Capture the cell that displays the provided text and extract its (X, Y) central coordinate. 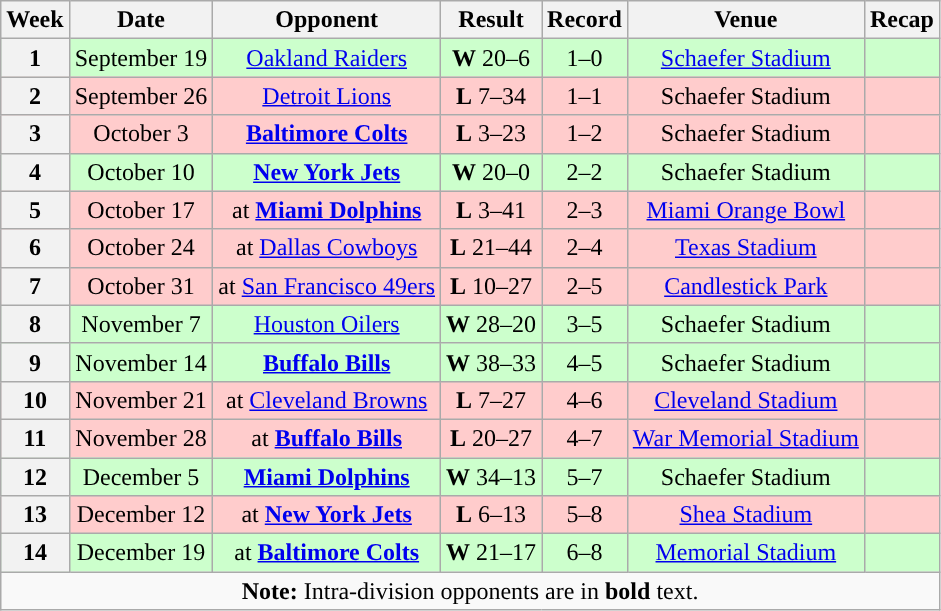
Date (141, 20)
W 20–0 (492, 172)
11 (35, 438)
November 21 (141, 400)
Week (35, 20)
War Memorial Stadium (746, 438)
L 6–13 (492, 515)
November 28 (141, 438)
9 (35, 362)
8 (35, 324)
5–7 (585, 477)
October 24 (141, 248)
Miami Dolphins (327, 477)
L 3–23 (492, 134)
3–5 (585, 324)
12 (35, 477)
W 20–6 (492, 58)
6–8 (585, 553)
at New York Jets (327, 515)
Cleveland Stadium (746, 400)
Memorial Stadium (746, 553)
at Dallas Cowboys (327, 248)
Baltimore Colts (327, 134)
3 (35, 134)
Detroit Lions (327, 96)
L 20–27 (492, 438)
L 7–27 (492, 400)
L 3–41 (492, 210)
Miami Orange Bowl (746, 210)
Result (492, 20)
10 (35, 400)
14 (35, 553)
7 (35, 286)
October 31 (141, 286)
December 12 (141, 515)
September 19 (141, 58)
L 7–34 (492, 96)
2–2 (585, 172)
October 17 (141, 210)
Oakland Raiders (327, 58)
2–4 (585, 248)
December 19 (141, 553)
5–8 (585, 515)
October 3 (141, 134)
Opponent (327, 20)
4–7 (585, 438)
W 21–17 (492, 553)
Houston Oilers (327, 324)
W 28–20 (492, 324)
December 5 (141, 477)
W 38–33 (492, 362)
Recap (902, 20)
Note: Intra-division opponents are in bold text. (470, 591)
November 14 (141, 362)
2 (35, 96)
4–5 (585, 362)
L 21–44 (492, 248)
Record (585, 20)
Venue (746, 20)
1 (35, 58)
at San Francisco 49ers (327, 286)
September 26 (141, 96)
6 (35, 248)
November 7 (141, 324)
at Cleveland Browns (327, 400)
4 (35, 172)
Texas Stadium (746, 248)
L 10–27 (492, 286)
1–0 (585, 58)
2–5 (585, 286)
at Buffalo Bills (327, 438)
5 (35, 210)
at Miami Dolphins (327, 210)
2–3 (585, 210)
New York Jets (327, 172)
1–2 (585, 134)
at Baltimore Colts (327, 553)
Buffalo Bills (327, 362)
Candlestick Park (746, 286)
Shea Stadium (746, 515)
W 34–13 (492, 477)
13 (35, 515)
4–6 (585, 400)
October 10 (141, 172)
1–1 (585, 96)
